Return the (X, Y) coordinate for the center point of the cell that contains the specified text.  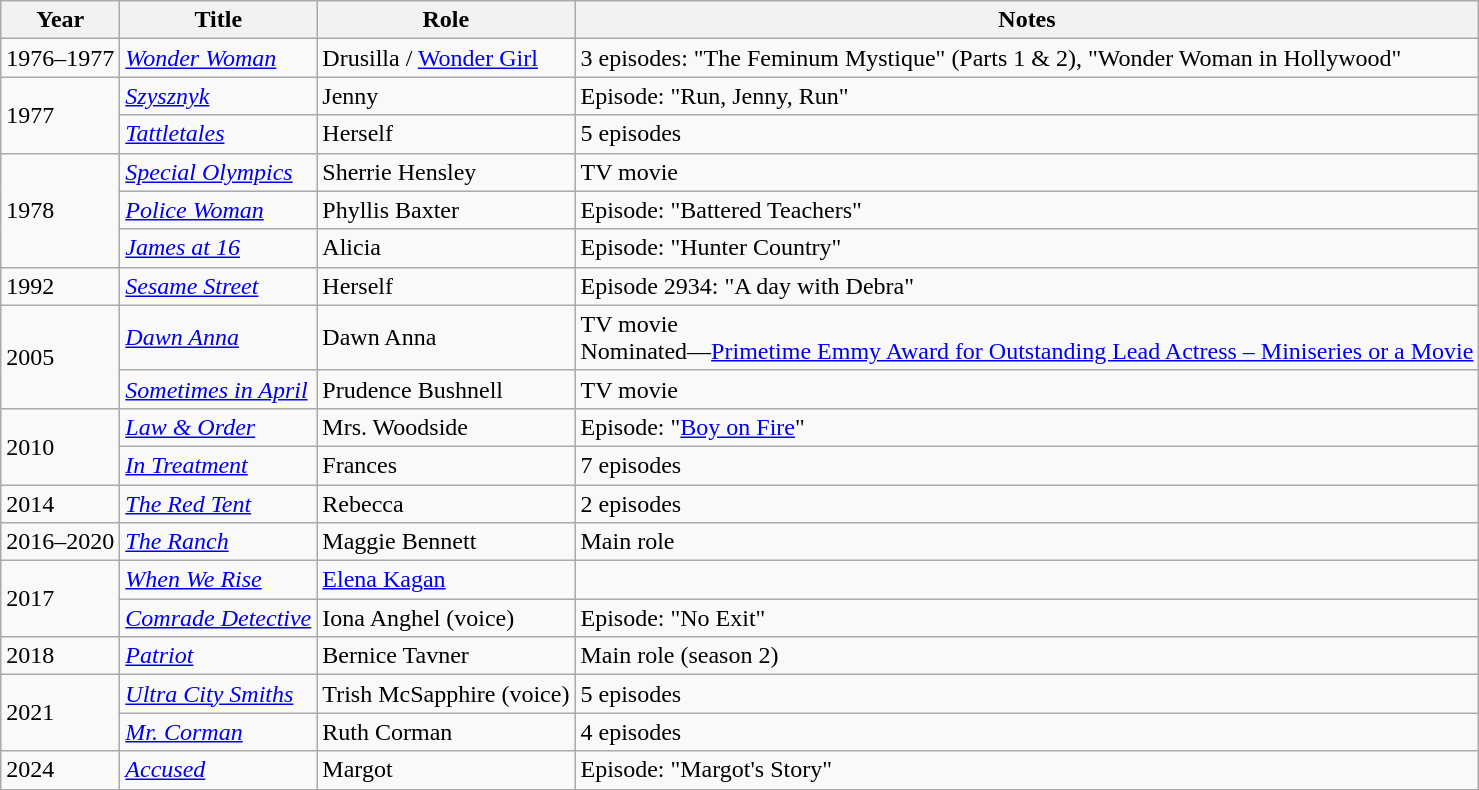
Mr. Corman (218, 732)
Tattletales (218, 134)
Year (60, 20)
Special Olympics (218, 172)
Sesame Street (218, 286)
Mrs. Woodside (446, 427)
Frances (446, 465)
2016–2020 (60, 542)
Trish McSapphire (voice) (446, 694)
2014 (60, 503)
Rebecca (446, 503)
Ruth Corman (446, 732)
Main role (season 2) (1027, 656)
2005 (60, 356)
In Treatment (218, 465)
TV movieNominated—Primetime Emmy Award for Outstanding Lead Actress – Miniseries or a Movie (1027, 338)
Episode: "Boy on Fire" (1027, 427)
The Red Tent (218, 503)
Ultra City Smiths (218, 694)
Prudence Bushnell (446, 389)
Bernice Tavner (446, 656)
7 episodes (1027, 465)
Maggie Bennett (446, 542)
Comrade Detective (218, 618)
Patriot (218, 656)
Drusilla / Wonder Girl (446, 58)
Jenny (446, 96)
Role (446, 20)
James at 16 (218, 248)
2 episodes (1027, 503)
Episode 2934: "A day with Debra" (1027, 286)
Phyllis Baxter (446, 210)
Episode: "Hunter Country" (1027, 248)
4 episodes (1027, 732)
Sherrie Hensley (446, 172)
3 episodes: "The Feminum Mystique" (Parts 1 & 2), "Wonder Woman in Hollywood" (1027, 58)
Szysznyk (218, 96)
2021 (60, 713)
Episode: "Run, Jenny, Run" (1027, 96)
Wonder Woman (218, 58)
Iona Anghel (voice) (446, 618)
Accused (218, 770)
The Ranch (218, 542)
Episode: "Battered Teachers" (1027, 210)
1976–1977 (60, 58)
Police Woman (218, 210)
2024 (60, 770)
Episode: "Margot's Story" (1027, 770)
Law & Order (218, 427)
Sometimes in April (218, 389)
2010 (60, 446)
1978 (60, 210)
Elena Kagan (446, 580)
Main role (1027, 542)
Margot (446, 770)
1977 (60, 115)
2017 (60, 599)
Notes (1027, 20)
2018 (60, 656)
1992 (60, 286)
Alicia (446, 248)
Title (218, 20)
When We Rise (218, 580)
Episode: "No Exit" (1027, 618)
